Return (x, y) of the center of cell containing provided text 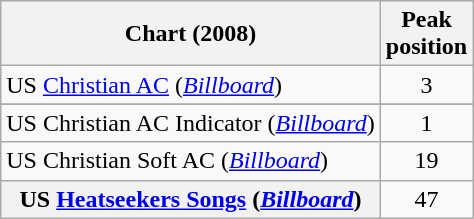
US Heatseekers Songs (Billboard) (191, 199)
47 (426, 199)
3 (426, 85)
Chart (2008) (191, 34)
1 (426, 123)
19 (426, 161)
US Christian Soft AC (Billboard) (191, 161)
US Christian AC Indicator (Billboard) (191, 123)
Peak position (426, 34)
US Christian AC (Billboard) (191, 85)
